Find where the given text appears and provide that cell's center as [x, y] coordinate. 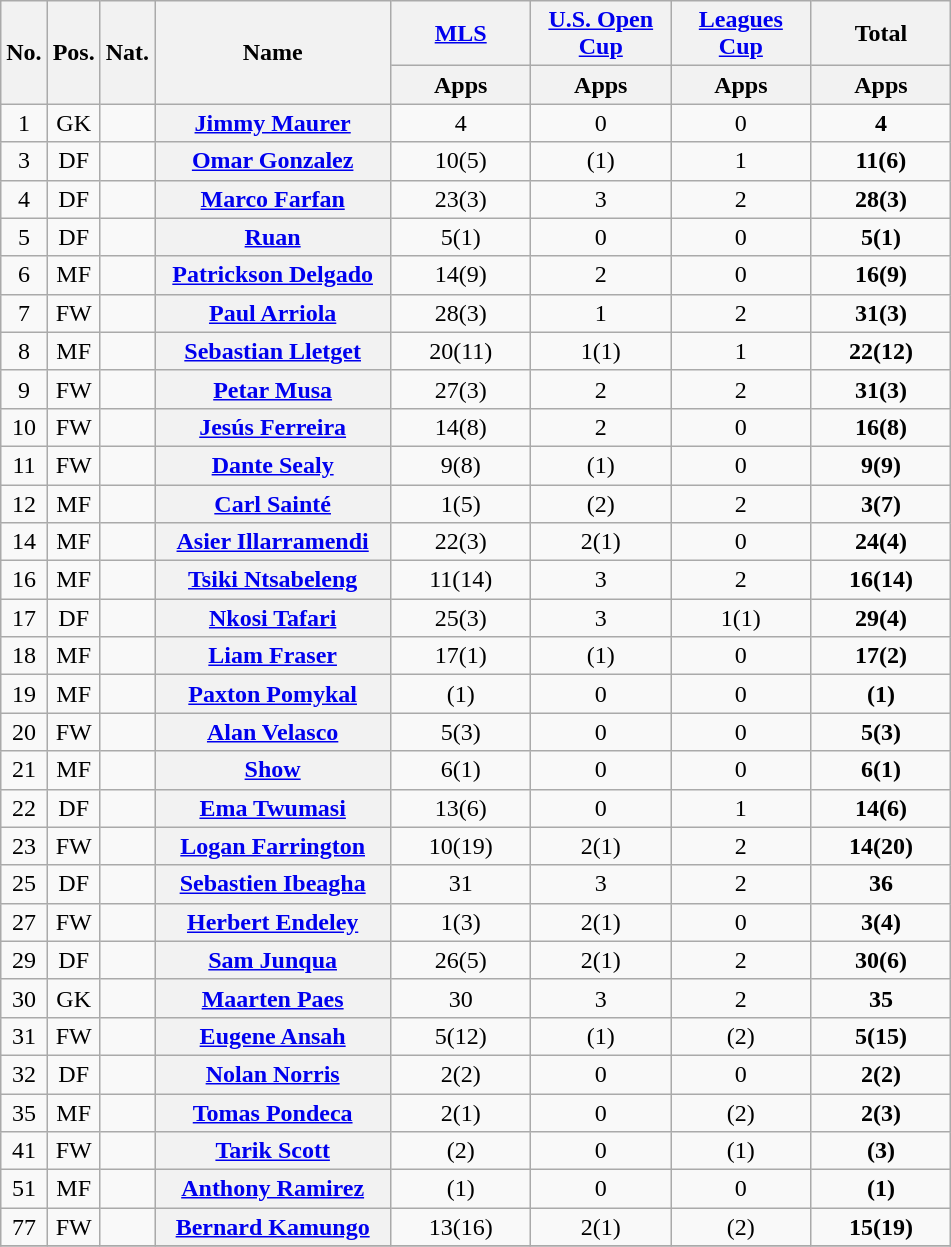
29 [24, 960]
17 [24, 618]
9(9) [881, 465]
25(3) [461, 618]
13(6) [461, 808]
3(7) [881, 503]
Marco Farfan [273, 199]
20(11) [461, 351]
27 [24, 922]
Liam Fraser [273, 656]
7 [24, 313]
Nolan Norris [273, 1074]
Anthony Ramirez [273, 1189]
MLS [461, 34]
Dante Sealy [273, 465]
Sebastien Ibeagha [273, 884]
21 [24, 770]
26(5) [461, 960]
14(6) [881, 808]
Bernard Kamungo [273, 1227]
Paul Arriola [273, 313]
29(4) [881, 618]
Total [881, 34]
9(8) [461, 465]
16(14) [881, 580]
U.S. Open Cup [601, 34]
30(6) [881, 960]
15(19) [881, 1227]
Nkosi Tafari [273, 618]
12 [24, 503]
Tarik Scott [273, 1151]
Paxton Pomykal [273, 694]
2(3) [881, 1113]
22 [24, 808]
Sam Junqua [273, 960]
Maarten Paes [273, 998]
No. [24, 52]
5(12) [461, 1036]
17(2) [881, 656]
19 [24, 694]
17(1) [461, 656]
23 [24, 846]
3(4) [881, 922]
11 [24, 465]
36 [881, 884]
16(8) [881, 427]
Carl Sainté [273, 503]
Leagues Cup [741, 34]
Ruan [273, 237]
27(3) [461, 389]
20 [24, 732]
Alan Velasco [273, 732]
77 [24, 1227]
13(16) [461, 1227]
Patrickson Delgado [273, 275]
10 [24, 427]
22(3) [461, 542]
10(19) [461, 846]
41 [24, 1151]
Tomas Pondeca [273, 1113]
Show [273, 770]
Sebastian Lletget [273, 351]
16(9) [881, 275]
Nat. [127, 52]
5(15) [881, 1036]
1(5) [461, 503]
Name [273, 52]
Petar Musa [273, 389]
16 [24, 580]
6 [24, 275]
Omar Gonzalez [273, 161]
14(8) [461, 427]
Logan Farrington [273, 846]
Asier Illarramendi [273, 542]
11(14) [461, 580]
14(9) [461, 275]
1(3) [461, 922]
14(20) [881, 846]
8 [24, 351]
Tsiki Ntsabeleng [273, 580]
14 [24, 542]
25 [24, 884]
23(3) [461, 199]
10(5) [461, 161]
Ema Twumasi [273, 808]
Eugene Ansah [273, 1036]
Jimmy Maurer [273, 123]
11(6) [881, 161]
Pos. [74, 52]
9 [24, 389]
32 [24, 1074]
Jesús Ferreira [273, 427]
18 [24, 656]
(3) [881, 1151]
51 [24, 1189]
5 [24, 237]
22(12) [881, 351]
24(4) [881, 542]
Herbert Endeley [273, 922]
